Provide the (x, y) coordinate of the cell's center where the given text is located.  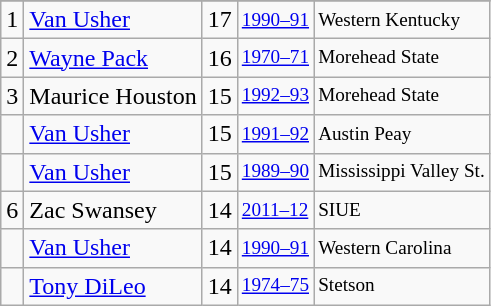
17 (220, 20)
Mississippi Valley St. (402, 172)
6 (12, 210)
16 (220, 58)
1992–93 (275, 96)
1989–90 (275, 172)
2011–12 (275, 210)
Tony DiLeo (113, 286)
Zac Swansey (113, 210)
3 (12, 96)
Wayne Pack (113, 58)
2 (12, 58)
1991–92 (275, 134)
Stetson (402, 286)
1974–75 (275, 286)
1 (12, 20)
1970–71 (275, 58)
SIUE (402, 210)
Maurice Houston (113, 96)
Austin Peay (402, 134)
Western Kentucky (402, 20)
Western Carolina (402, 248)
